Locate the cell with the specified text and output its [x, y] center coordinate. 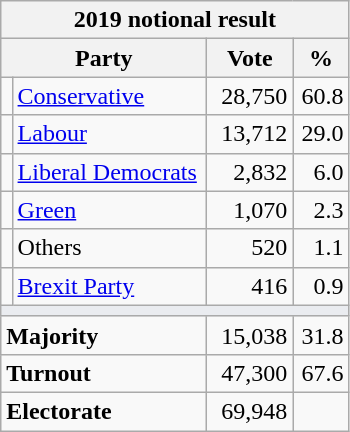
67.6 [321, 373]
Vote [250, 58]
28,750 [250, 96]
6.0 [321, 172]
Liberal Democrats [110, 172]
1,070 [250, 210]
Green [110, 210]
Brexit Party [110, 286]
2.3 [321, 210]
Others [110, 248]
60.8 [321, 96]
Majority [104, 335]
29.0 [321, 134]
Party [104, 58]
Electorate [104, 411]
13,712 [250, 134]
Labour [110, 134]
416 [250, 286]
15,038 [250, 335]
520 [250, 248]
2019 notional result [175, 20]
47,300 [250, 373]
% [321, 58]
1.1 [321, 248]
Turnout [104, 373]
2,832 [250, 172]
0.9 [321, 286]
69,948 [250, 411]
31.8 [321, 335]
Conservative [110, 96]
